From the cell containing the given text, extract its center point as (X, Y) coordinate. 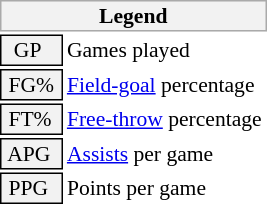
Free-throw percentage (166, 120)
Points per game (166, 188)
PPG (31, 188)
Games played (166, 50)
Field-goal percentage (166, 85)
FG% (31, 85)
Legend (134, 16)
FT% (31, 120)
APG (31, 154)
GP (31, 50)
Assists per game (166, 154)
